Capture the cell that displays the provided text and extract its [X, Y] central coordinate. 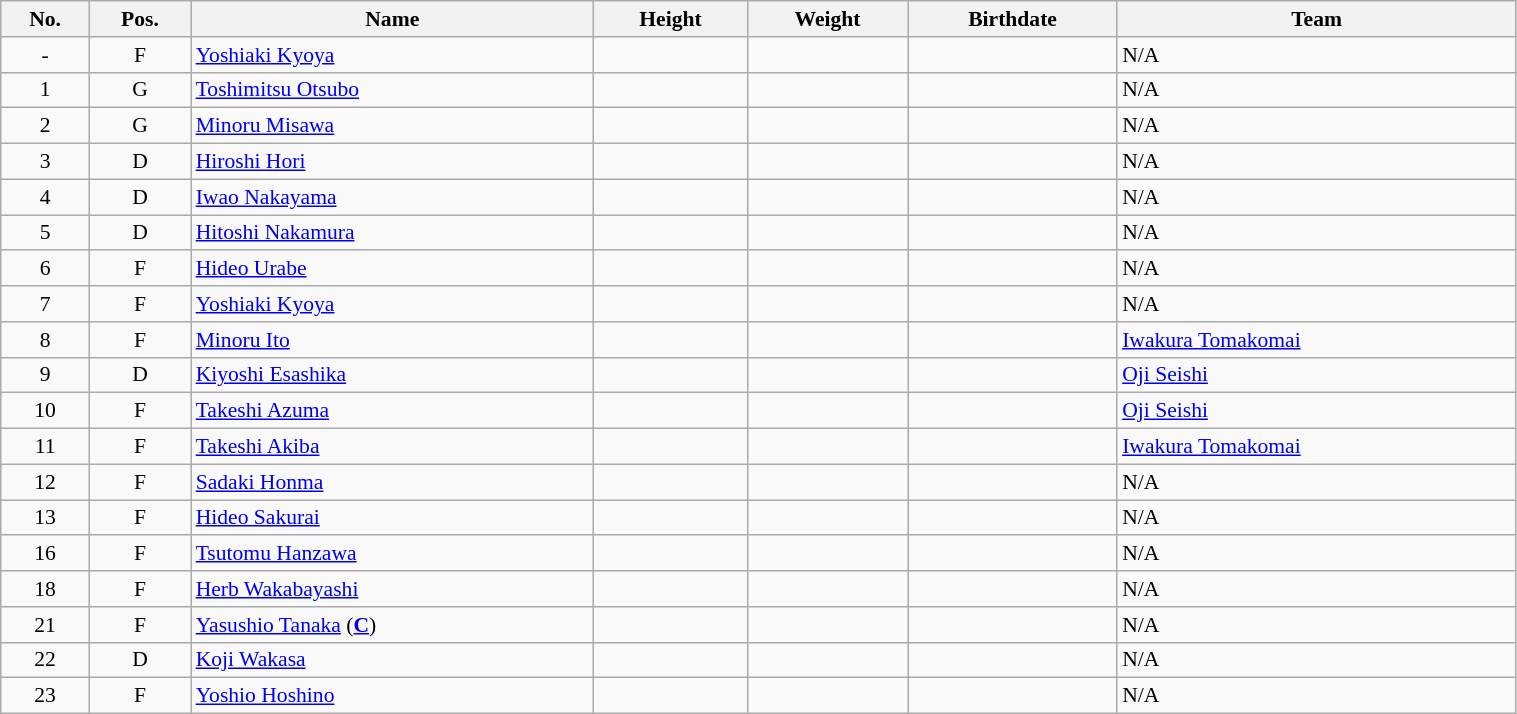
Tsutomu Hanzawa [392, 554]
22 [46, 660]
Hideo Sakurai [392, 518]
Team [1316, 19]
16 [46, 554]
10 [46, 411]
3 [46, 162]
5 [46, 233]
23 [46, 696]
Height [670, 19]
9 [46, 375]
12 [46, 482]
1 [46, 90]
Birthdate [1012, 19]
Takeshi Azuma [392, 411]
8 [46, 340]
Hideo Urabe [392, 269]
- [46, 55]
21 [46, 625]
Iwao Nakayama [392, 197]
Pos. [140, 19]
Yoshio Hoshino [392, 696]
Sadaki Honma [392, 482]
2 [46, 126]
Hiroshi Hori [392, 162]
Kiyoshi Esashika [392, 375]
Name [392, 19]
Hitoshi Nakamura [392, 233]
11 [46, 447]
Weight [828, 19]
18 [46, 589]
Takeshi Akiba [392, 447]
Yasushio Tanaka (C) [392, 625]
7 [46, 304]
13 [46, 518]
Herb Wakabayashi [392, 589]
Minoru Misawa [392, 126]
Toshimitsu Otsubo [392, 90]
Koji Wakasa [392, 660]
Minoru Ito [392, 340]
6 [46, 269]
4 [46, 197]
No. [46, 19]
